Provide the [x, y] coordinate of the cell's center where the given text is located.  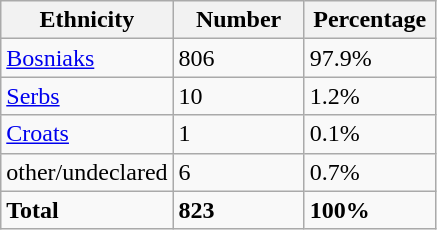
10 [238, 96]
other/undeclared [87, 172]
Bosniaks [87, 58]
97.9% [370, 58]
0.7% [370, 172]
0.1% [370, 134]
806 [238, 58]
Percentage [370, 20]
Croats [87, 134]
Ethnicity [87, 20]
Total [87, 210]
1 [238, 134]
823 [238, 210]
Number [238, 20]
100% [370, 210]
6 [238, 172]
Serbs [87, 96]
1.2% [370, 96]
